Return the [x, y] coordinate for the center point of the cell that contains the specified text.  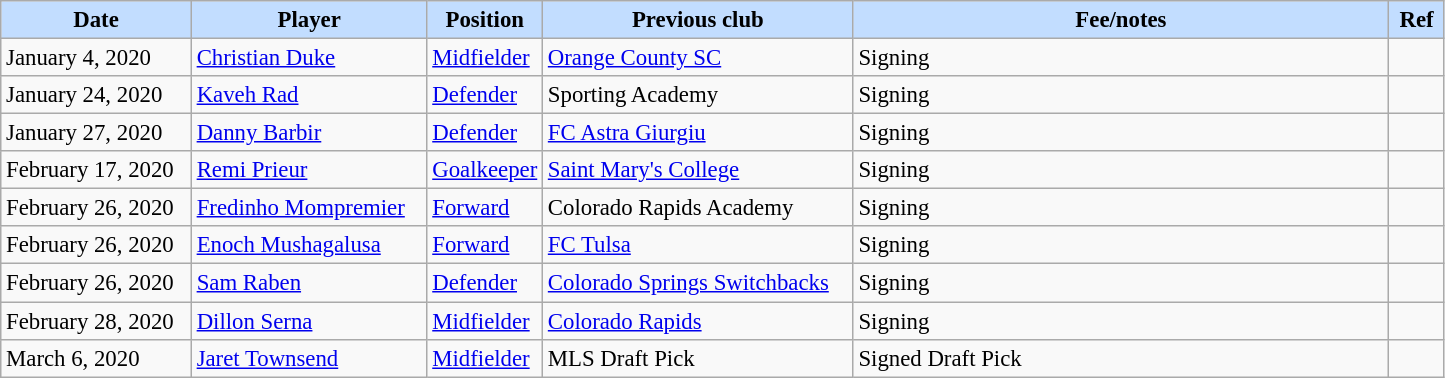
March 6, 2020 [96, 358]
Fee/notes [1121, 20]
Orange County SC [698, 58]
January 27, 2020 [96, 133]
February 17, 2020 [96, 170]
Saint Mary's College [698, 170]
Jaret Townsend [309, 358]
Danny Barbir [309, 133]
Player [309, 20]
Colorado Rapids Academy [698, 208]
Goalkeeper [485, 170]
FC Astra Giurgiu [698, 133]
Dillon Serna [309, 321]
Colorado Springs Switchbacks [698, 283]
Fredinho Mompremier [309, 208]
Signed Draft Pick [1121, 358]
Ref [1417, 20]
Position [485, 20]
Previous club [698, 20]
January 4, 2020 [96, 58]
FC Tulsa [698, 245]
Christian Duke [309, 58]
Colorado Rapids [698, 321]
Sporting Academy [698, 95]
January 24, 2020 [96, 95]
Sam Raben [309, 283]
February 28, 2020 [96, 321]
Enoch Mushagalusa [309, 245]
Remi Prieur [309, 170]
Kaveh Rad [309, 95]
Date [96, 20]
MLS Draft Pick [698, 358]
